Find where the given text appears and provide that cell's center as [X, Y] coordinate. 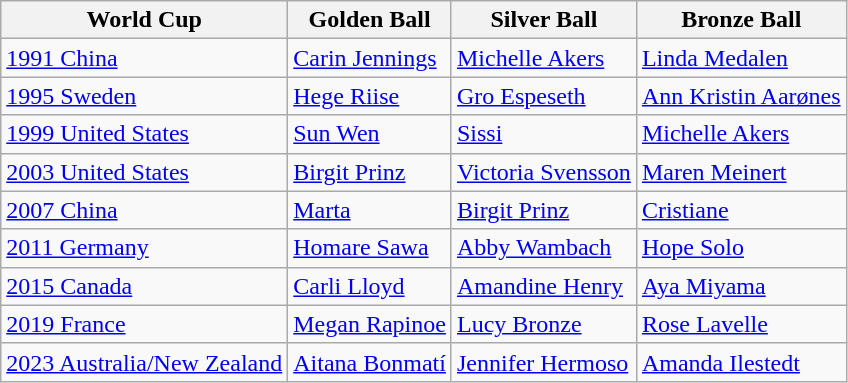
Cristiane [741, 210]
1995 Sweden [144, 96]
Linda Medalen [741, 58]
Maren Meinert [741, 172]
Megan Rapinoe [370, 324]
Homare Sawa [370, 248]
2023 Australia/New Zealand [144, 362]
Ann Kristin Aarønes [741, 96]
2003 United States [144, 172]
Bronze Ball [741, 20]
Silver Ball [544, 20]
Gro Espeseth [544, 96]
World Cup [144, 20]
2011 Germany [144, 248]
Aitana Bonmatí [370, 362]
Victoria Svensson [544, 172]
Carin Jennings [370, 58]
Sissi [544, 134]
Amanda Ilestedt [741, 362]
Sun Wen [370, 134]
Abby Wambach [544, 248]
1991 China [144, 58]
2007 China [144, 210]
Amandine Henry [544, 286]
Lucy Bronze [544, 324]
Jennifer Hermoso [544, 362]
Hege Riise [370, 96]
Golden Ball [370, 20]
Rose Lavelle [741, 324]
Marta [370, 210]
Aya Miyama [741, 286]
Hope Solo [741, 248]
1999 United States [144, 134]
Carli Lloyd [370, 286]
2019 France [144, 324]
2015 Canada [144, 286]
